Locate the cell with the specified text and output its (X, Y) center coordinate. 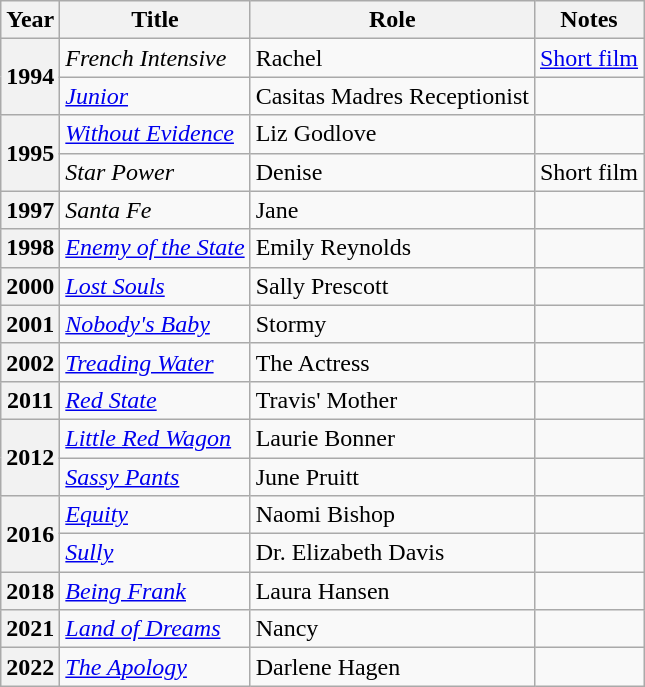
French Intensive (155, 58)
Notes (588, 20)
1995 (30, 153)
Santa Fe (155, 210)
2000 (30, 286)
Denise (392, 172)
Without Evidence (155, 134)
Title (155, 20)
1997 (30, 210)
Being Frank (155, 591)
Equity (155, 515)
Naomi Bishop (392, 515)
Land of Dreams (155, 629)
Nancy (392, 629)
Treading Water (155, 362)
Enemy of the State (155, 248)
Lost Souls (155, 286)
Laura Hansen (392, 591)
Liz Godlove (392, 134)
Emily Reynolds (392, 248)
2002 (30, 362)
2012 (30, 457)
Nobody's Baby (155, 324)
1994 (30, 77)
Junior (155, 96)
Sully (155, 553)
2001 (30, 324)
Jane (392, 210)
1998 (30, 248)
2016 (30, 534)
2022 (30, 667)
Star Power (155, 172)
2018 (30, 591)
The Apology (155, 667)
Little Red Wagon (155, 438)
Sassy Pants (155, 477)
Role (392, 20)
Darlene Hagen (392, 667)
2021 (30, 629)
2011 (30, 400)
June Pruitt (392, 477)
Red State (155, 400)
The Actress (392, 362)
Travis' Mother (392, 400)
Dr. Elizabeth Davis (392, 553)
Rachel (392, 58)
Casitas Madres Receptionist (392, 96)
Sally Prescott (392, 286)
Laurie Bonner (392, 438)
Year (30, 20)
Stormy (392, 324)
